Search for the cell housing the specified text and yield its (X, Y) center coordinate. 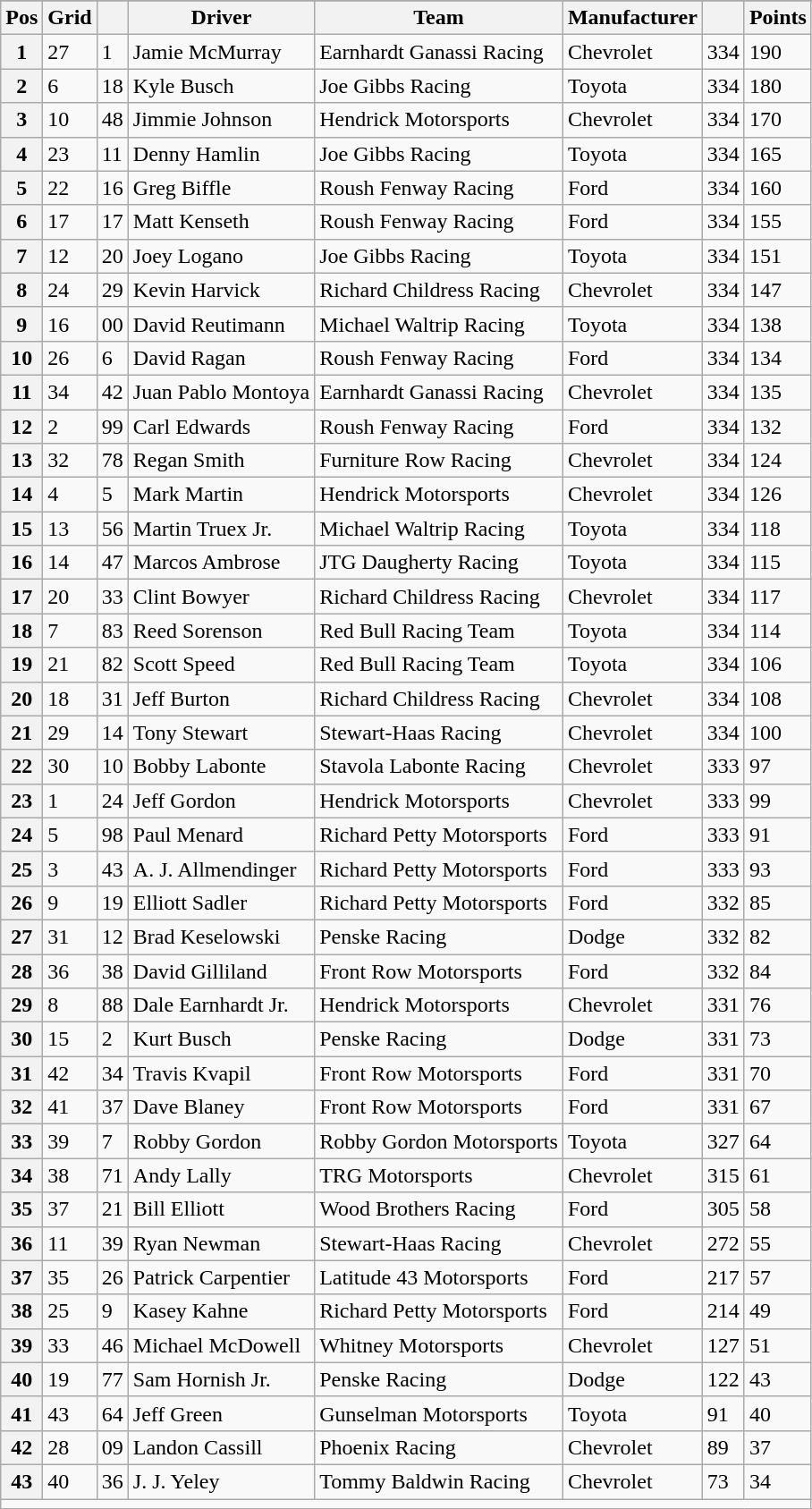
Paul Menard (221, 835)
315 (723, 1175)
Tony Stewart (221, 733)
Grid (70, 18)
TRG Motorsports (439, 1175)
Robby Gordon Motorsports (439, 1141)
Carl Edwards (221, 427)
Kevin Harvick (221, 290)
272 (723, 1243)
Phoenix Racing (439, 1447)
114 (778, 631)
Patrick Carpentier (221, 1277)
49 (778, 1311)
Matt Kenseth (221, 222)
Dale Earnhardt Jr. (221, 1005)
Stavola Labonte Racing (439, 767)
J. J. Yeley (221, 1481)
Clint Bowyer (221, 597)
180 (778, 86)
122 (723, 1379)
David Ragan (221, 358)
56 (113, 529)
Bobby Labonte (221, 767)
Kyle Busch (221, 86)
132 (778, 427)
88 (113, 1005)
Mark Martin (221, 495)
117 (778, 597)
Bill Elliott (221, 1209)
Driver (221, 18)
Martin Truex Jr. (221, 529)
124 (778, 461)
48 (113, 120)
Jamie McMurray (221, 52)
Manufacturer (632, 18)
83 (113, 631)
67 (778, 1107)
Gunselman Motorsports (439, 1413)
138 (778, 324)
160 (778, 188)
Whitney Motorsports (439, 1345)
A. J. Allmendinger (221, 869)
214 (723, 1311)
Latitude 43 Motorsports (439, 1277)
Jeff Green (221, 1413)
Pos (21, 18)
151 (778, 256)
155 (778, 222)
Marcos Ambrose (221, 563)
147 (778, 290)
Denny Hamlin (221, 154)
Team (439, 18)
98 (113, 835)
118 (778, 529)
46 (113, 1345)
89 (723, 1447)
126 (778, 495)
Jimmie Johnson (221, 120)
Landon Cassill (221, 1447)
Robby Gordon (221, 1141)
Kurt Busch (221, 1039)
217 (723, 1277)
Wood Brothers Racing (439, 1209)
55 (778, 1243)
Jeff Gordon (221, 801)
Dave Blaney (221, 1107)
Andy Lally (221, 1175)
Scott Speed (221, 665)
David Reutimann (221, 324)
Michael McDowell (221, 1345)
58 (778, 1209)
76 (778, 1005)
327 (723, 1141)
84 (778, 971)
51 (778, 1345)
61 (778, 1175)
Brad Keselowski (221, 937)
Regan Smith (221, 461)
97 (778, 767)
Travis Kvapil (221, 1073)
190 (778, 52)
106 (778, 665)
85 (778, 903)
127 (723, 1345)
78 (113, 461)
115 (778, 563)
134 (778, 358)
71 (113, 1175)
Ryan Newman (221, 1243)
70 (778, 1073)
Jeff Burton (221, 699)
09 (113, 1447)
57 (778, 1277)
108 (778, 699)
Reed Sorenson (221, 631)
Sam Hornish Jr. (221, 1379)
170 (778, 120)
Points (778, 18)
David Gilliland (221, 971)
00 (113, 324)
Joey Logano (221, 256)
Furniture Row Racing (439, 461)
305 (723, 1209)
165 (778, 154)
93 (778, 869)
Juan Pablo Montoya (221, 392)
Elliott Sadler (221, 903)
Greg Biffle (221, 188)
100 (778, 733)
JTG Daugherty Racing (439, 563)
47 (113, 563)
135 (778, 392)
77 (113, 1379)
Tommy Baldwin Racing (439, 1481)
Kasey Kahne (221, 1311)
